Find where the given text appears and provide that cell's center as (x, y) coordinate. 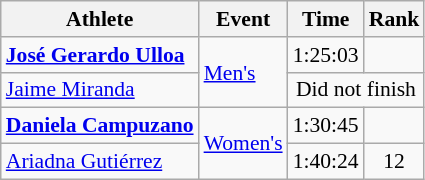
1:30:45 (326, 126)
Event (244, 19)
Jaime Miranda (100, 90)
Women's (244, 144)
Time (326, 19)
Daniela Campuzano (100, 126)
Men's (244, 72)
1:40:24 (326, 162)
José Gerardo Ulloa (100, 55)
Did not finish (356, 90)
Ariadna Gutiérrez (100, 162)
Rank (394, 19)
1:25:03 (326, 55)
12 (394, 162)
Athlete (100, 19)
